Output the (X, Y) coordinate of the center of the cell containing the given text.  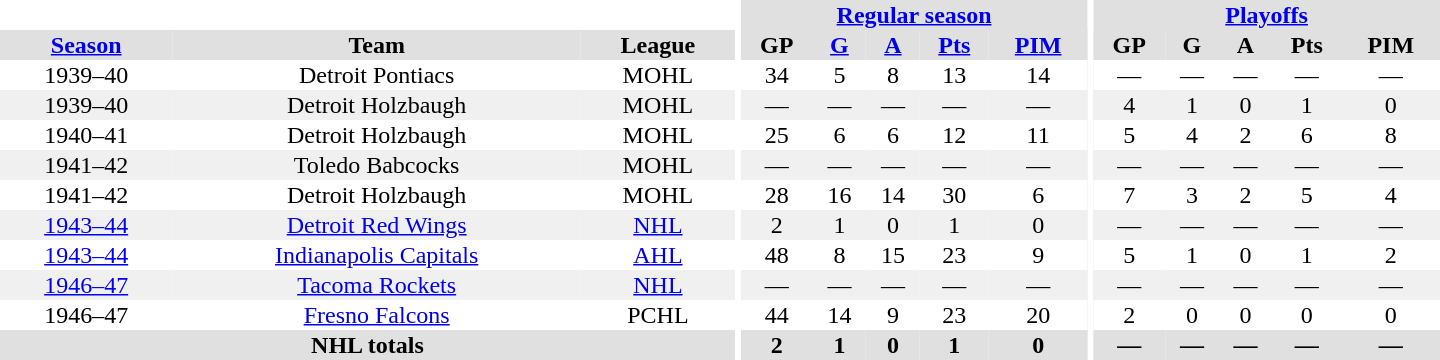
Playoffs (1266, 15)
Season (86, 45)
13 (954, 75)
44 (777, 315)
Indianapolis Capitals (376, 255)
1940–41 (86, 135)
12 (954, 135)
25 (777, 135)
11 (1038, 135)
3 (1192, 195)
Team (376, 45)
Detroit Red Wings (376, 225)
Tacoma Rockets (376, 285)
28 (777, 195)
48 (777, 255)
League (658, 45)
Detroit Pontiacs (376, 75)
15 (892, 255)
PCHL (658, 315)
Fresno Falcons (376, 315)
30 (954, 195)
7 (1129, 195)
NHL totals (368, 345)
AHL (658, 255)
16 (840, 195)
34 (777, 75)
Regular season (914, 15)
20 (1038, 315)
Toledo Babcocks (376, 165)
